For the text-containing cell, return its midpoint in (X, Y) coordinate format. 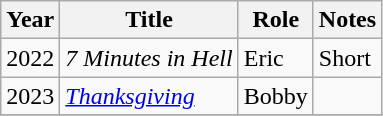
Bobby (276, 96)
Thanksgiving (149, 96)
Notes (347, 20)
2023 (30, 96)
Title (149, 20)
Role (276, 20)
2022 (30, 58)
Year (30, 20)
Short (347, 58)
Eric (276, 58)
7 Minutes in Hell (149, 58)
